Scan for the cell matching the given text and deliver its (X, Y) coordinate at center. 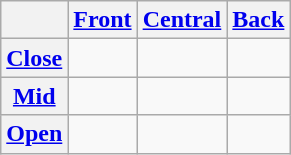
Mid (34, 96)
Front (102, 20)
Back (258, 20)
Open (34, 134)
Close (34, 58)
Central (182, 20)
